Capture the cell that displays the provided text and extract its [x, y] central coordinate. 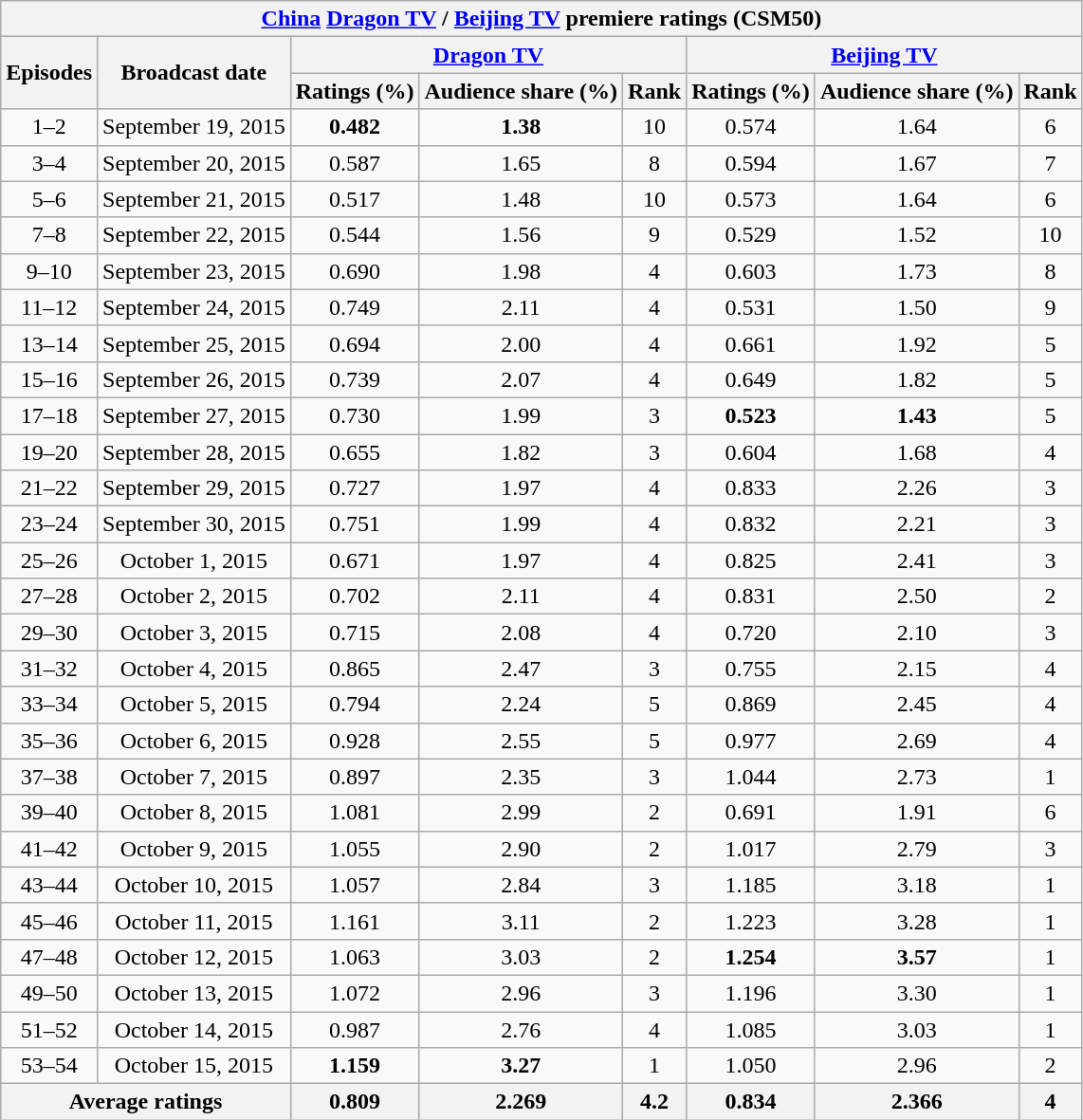
September 24, 2015 [194, 307]
September 27, 2015 [194, 415]
October 2, 2015 [194, 597]
0.694 [355, 343]
September 30, 2015 [194, 524]
2.35 [522, 777]
0.727 [355, 488]
September 21, 2015 [194, 199]
Beijing TV [884, 55]
1.159 [355, 1066]
October 11, 2015 [194, 921]
September 29, 2015 [194, 488]
23–24 [49, 524]
3.11 [522, 921]
1.072 [355, 993]
0.833 [751, 488]
October 12, 2015 [194, 957]
41–42 [49, 849]
0.897 [355, 777]
0.529 [751, 235]
7–8 [49, 235]
1.081 [355, 813]
7 [1051, 163]
0.702 [355, 597]
Broadcast date [194, 73]
0.977 [751, 741]
2.90 [522, 849]
2.55 [522, 741]
0.573 [751, 199]
1.161 [355, 921]
0.604 [751, 452]
3.57 [916, 957]
October 7, 2015 [194, 777]
1.223 [751, 921]
0.691 [751, 813]
October 4, 2015 [194, 669]
October 1, 2015 [194, 560]
29–30 [49, 633]
October 5, 2015 [194, 705]
Average ratings [146, 1102]
3.28 [916, 921]
0.715 [355, 633]
47–48 [49, 957]
0.661 [751, 343]
2.21 [916, 524]
0.865 [355, 669]
49–50 [49, 993]
0.755 [751, 669]
1.057 [355, 885]
September 19, 2015 [194, 127]
2.41 [916, 560]
53–54 [49, 1066]
0.531 [751, 307]
2.84 [522, 885]
1.52 [916, 235]
9–10 [49, 271]
1.063 [355, 957]
October 14, 2015 [194, 1029]
October 13, 2015 [194, 993]
0.739 [355, 379]
September 23, 2015 [194, 271]
0.517 [355, 199]
2.76 [522, 1029]
October 6, 2015 [194, 741]
2.269 [522, 1102]
1.017 [751, 849]
43–44 [49, 885]
2.69 [916, 741]
0.603 [751, 271]
0.869 [751, 705]
1.98 [522, 271]
15–16 [49, 379]
2.00 [522, 343]
0.671 [355, 560]
37–38 [49, 777]
51–52 [49, 1029]
0.523 [751, 415]
3.27 [522, 1066]
2.47 [522, 669]
September 22, 2015 [194, 235]
China Dragon TV / Beijing TV premiere ratings (CSM50) [541, 19]
2.15 [916, 669]
17–18 [49, 415]
September 28, 2015 [194, 452]
0.832 [751, 524]
3.18 [916, 885]
0.987 [355, 1029]
27–28 [49, 597]
1.185 [751, 885]
October 10, 2015 [194, 885]
Dragon TV [487, 55]
September 26, 2015 [194, 379]
2.08 [522, 633]
0.794 [355, 705]
0.649 [751, 379]
1.254 [751, 957]
0.544 [355, 235]
September 25, 2015 [194, 343]
3.30 [916, 993]
19–20 [49, 452]
2.10 [916, 633]
0.690 [355, 271]
25–26 [49, 560]
2.50 [916, 597]
1.196 [751, 993]
Episodes [49, 73]
45–46 [49, 921]
1.43 [916, 415]
31–32 [49, 669]
1.65 [522, 163]
2.79 [916, 849]
11–12 [49, 307]
0.928 [355, 741]
2.45 [916, 705]
35–36 [49, 741]
0.825 [751, 560]
October 15, 2015 [194, 1066]
1.73 [916, 271]
0.834 [751, 1102]
13–14 [49, 343]
1.56 [522, 235]
1.050 [751, 1066]
September 20, 2015 [194, 163]
0.655 [355, 452]
1.044 [751, 777]
0.730 [355, 415]
1.67 [916, 163]
0.720 [751, 633]
2.07 [522, 379]
1.055 [355, 849]
2.73 [916, 777]
0.831 [751, 597]
33–34 [49, 705]
1.48 [522, 199]
1.68 [916, 452]
October 8, 2015 [194, 813]
2.26 [916, 488]
1.38 [522, 127]
2.24 [522, 705]
0.594 [751, 163]
1–2 [49, 127]
2.99 [522, 813]
0.749 [355, 307]
1.085 [751, 1029]
4.2 [654, 1102]
0.482 [355, 127]
0.809 [355, 1102]
21–22 [49, 488]
39–40 [49, 813]
2.366 [916, 1102]
1.92 [916, 343]
October 3, 2015 [194, 633]
October 9, 2015 [194, 849]
1.50 [916, 307]
0.751 [355, 524]
3–4 [49, 163]
5–6 [49, 199]
0.574 [751, 127]
0.587 [355, 163]
1.91 [916, 813]
